Find where the given text appears and provide that cell's center as (x, y) coordinate. 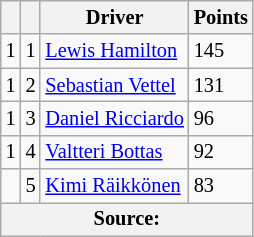
Source: (127, 219)
Lewis Hamilton (114, 51)
92 (221, 152)
145 (221, 51)
131 (221, 85)
3 (31, 118)
Points (221, 17)
Sebastian Vettel (114, 85)
Valtteri Bottas (114, 152)
96 (221, 118)
83 (221, 186)
4 (31, 152)
5 (31, 186)
Kimi Räikkönen (114, 186)
Daniel Ricciardo (114, 118)
Driver (114, 17)
2 (31, 85)
